Output the (x, y) coordinate of the center of the cell containing the given text.  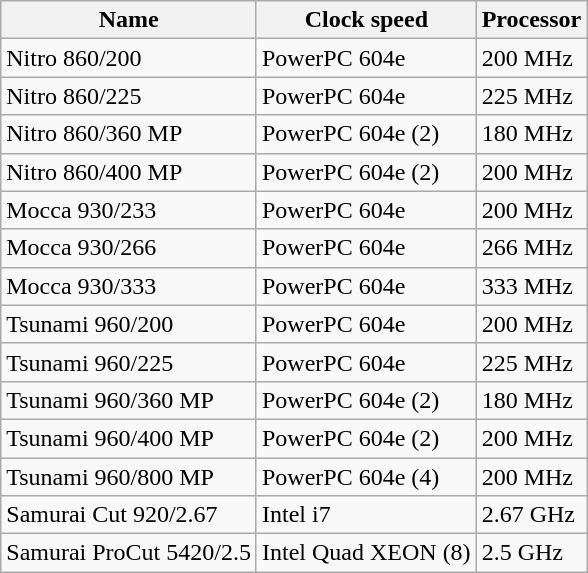
Tsunami 960/800 MP (129, 477)
Mocca 930/333 (129, 286)
2.67 GHz (532, 515)
Intel i7 (366, 515)
Name (129, 20)
2.5 GHz (532, 553)
Intel Quad XEON (8) (366, 553)
Tsunami 960/400 MP (129, 438)
PowerPC 604e (4) (366, 477)
Tsunami 960/360 MP (129, 400)
Samurai ProCut 5420/2.5 (129, 553)
266 MHz (532, 248)
Nitro 860/200 (129, 58)
Nitro 860/225 (129, 96)
Mocca 930/233 (129, 210)
Mocca 930/266 (129, 248)
Nitro 860/400 MP (129, 172)
Tsunami 960/225 (129, 362)
Clock speed (366, 20)
Samurai Cut 920/2.67 (129, 515)
333 MHz (532, 286)
Tsunami 960/200 (129, 324)
Processor (532, 20)
Nitro 860/360 MP (129, 134)
